Pinpoint the cell where the given text exists, returning its [x, y] midpoint coordinate. 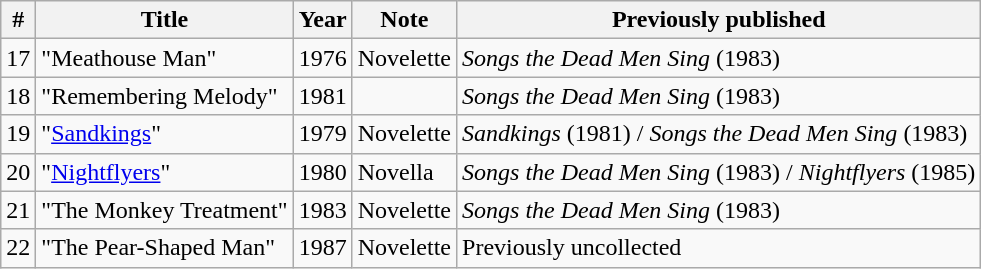
21 [18, 210]
1976 [322, 58]
18 [18, 96]
17 [18, 58]
"Meathouse Man" [164, 58]
19 [18, 134]
"The Monkey Treatment" [164, 210]
Songs the Dead Men Sing (1983) / Nightflyers (1985) [719, 172]
"The Pear-Shaped Man" [164, 248]
1981 [322, 96]
"Remembering Melody" [164, 96]
# [18, 20]
Previously published [719, 20]
Previously uncollected [719, 248]
1987 [322, 248]
Year [322, 20]
20 [18, 172]
Title [164, 20]
1983 [322, 210]
"Nightflyers" [164, 172]
Note [404, 20]
Sandkings (1981) / Songs the Dead Men Sing (1983) [719, 134]
1980 [322, 172]
Novella [404, 172]
"Sandkings" [164, 134]
1979 [322, 134]
22 [18, 248]
